Search for the cell housing the specified text and yield its [X, Y] center coordinate. 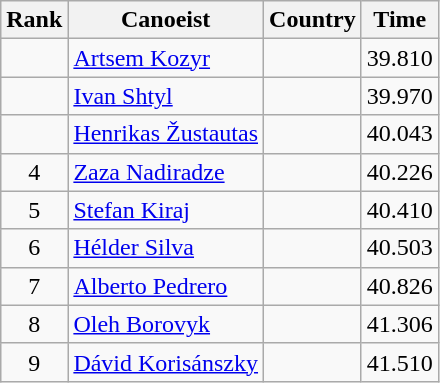
Canoeist [166, 20]
6 [34, 248]
40.226 [400, 172]
5 [34, 210]
Zaza Nadiradze [166, 172]
40.826 [400, 286]
4 [34, 172]
39.810 [400, 58]
8 [34, 324]
9 [34, 362]
Country [313, 20]
39.970 [400, 96]
Artsem Kozyr [166, 58]
7 [34, 286]
Hélder Silva [166, 248]
40.043 [400, 134]
Ivan Shtyl [166, 96]
Rank [34, 20]
40.410 [400, 210]
41.510 [400, 362]
Alberto Pedrero [166, 286]
Stefan Kiraj [166, 210]
Oleh Borovyk [166, 324]
Time [400, 20]
40.503 [400, 248]
Henrikas Žustautas [166, 134]
41.306 [400, 324]
Dávid Korisánszky [166, 362]
